Capture the cell that displays the provided text and extract its [x, y] central coordinate. 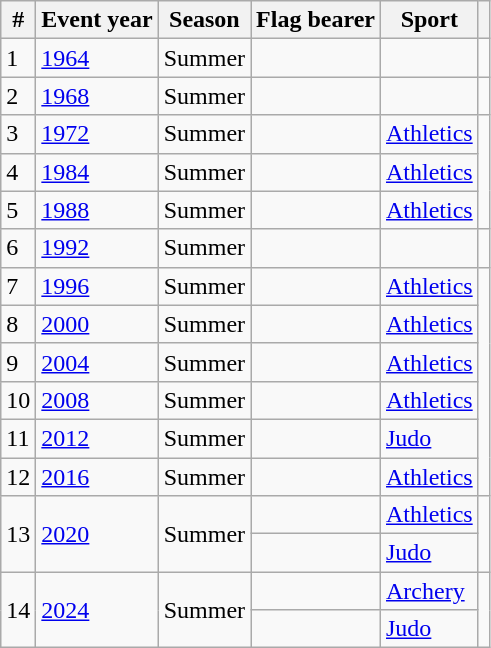
Event year [97, 20]
5 [18, 210]
Flag bearer [316, 20]
13 [18, 534]
2012 [97, 438]
Archery [429, 591]
Sport [429, 20]
7 [18, 286]
12 [18, 477]
Season [204, 20]
1972 [97, 134]
1 [18, 58]
2020 [97, 534]
1992 [97, 248]
2008 [97, 400]
2004 [97, 362]
2016 [97, 477]
6 [18, 248]
3 [18, 134]
2000 [97, 324]
14 [18, 610]
9 [18, 362]
1964 [97, 58]
1968 [97, 96]
4 [18, 172]
2 [18, 96]
1988 [97, 210]
11 [18, 438]
2024 [97, 610]
8 [18, 324]
1984 [97, 172]
1996 [97, 286]
# [18, 20]
10 [18, 400]
